Return the [X, Y] coordinate for the center point of the cell that contains the specified text.  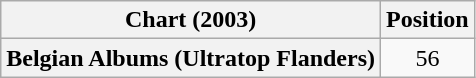
Position [428, 20]
56 [428, 58]
Belgian Albums (Ultratop Flanders) [191, 58]
Chart (2003) [191, 20]
